Find where the given text appears and provide that cell's center as [X, Y] coordinate. 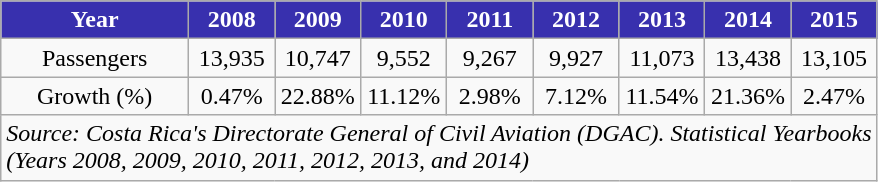
2015 [834, 20]
11.54% [662, 96]
9,267 [490, 58]
2011 [490, 20]
2.98% [490, 96]
2009 [318, 20]
13,105 [834, 58]
2014 [748, 20]
Passengers [95, 58]
22.88% [318, 96]
2012 [576, 20]
7.12% [576, 96]
2.47% [834, 96]
9,927 [576, 58]
Growth (%) [95, 96]
11.12% [404, 96]
0.47% [232, 96]
2008 [232, 20]
2013 [662, 20]
Year [95, 20]
13,438 [748, 58]
11,073 [662, 58]
2010 [404, 20]
10,747 [318, 58]
Source: Costa Rica's Directorate General of Civil Aviation (DGAC). Statistical Yearbooks(Years 2008, 2009, 2010, 2011, 2012, 2013, and 2014) [439, 148]
21.36% [748, 96]
13,935 [232, 58]
9,552 [404, 58]
